Return the [X, Y] coordinate for the center point of the cell that contains the specified text.  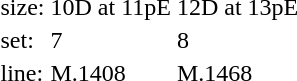
7 [110, 40]
